Output the (x, y) coordinate of the center of the cell containing the given text.  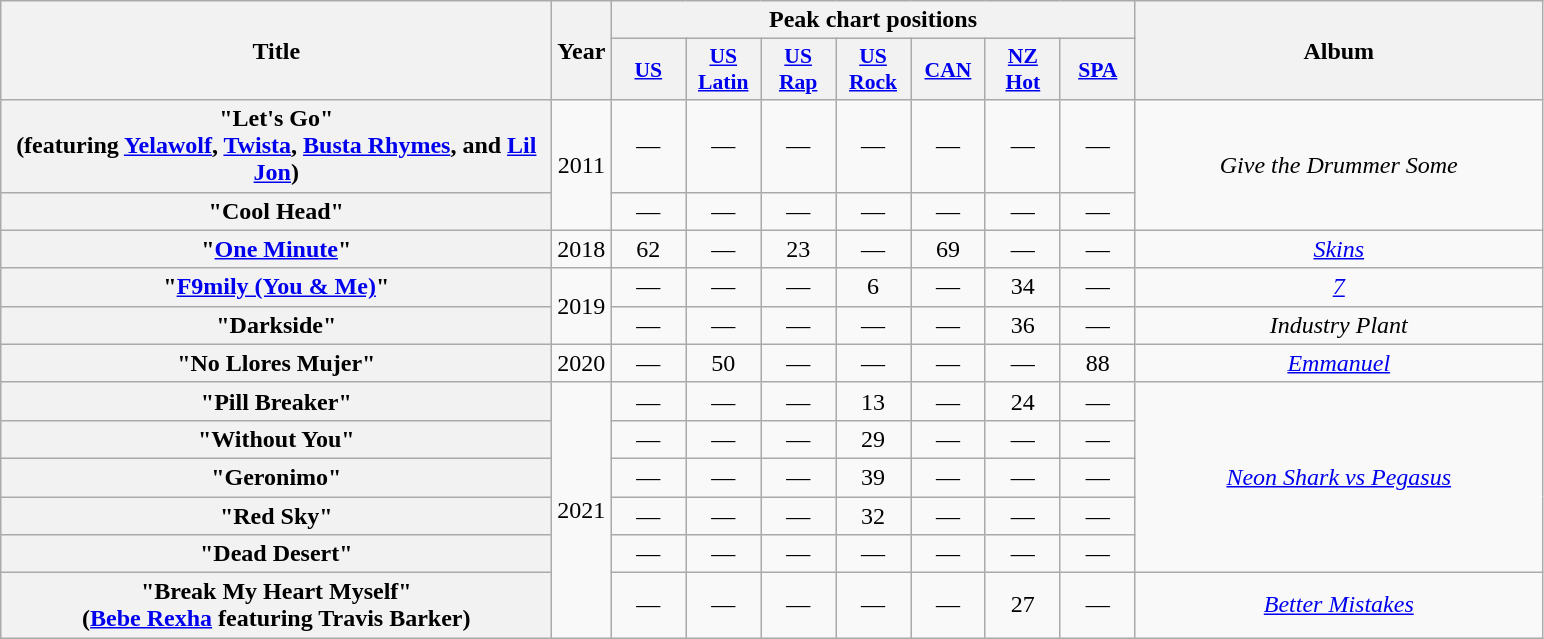
USRap (798, 70)
Better Mistakes (1338, 606)
Industry Plant (1338, 325)
7 (1338, 287)
CAN (948, 70)
32 (874, 515)
USRock (874, 70)
"Pill Breaker" (276, 401)
"Let's Go" (featuring Yelawolf, Twista, Busta Rhymes, and Lil Jon) (276, 146)
2018 (582, 249)
"One Minute" (276, 249)
69 (948, 249)
50 (724, 363)
2019 (582, 306)
39 (874, 477)
"F9mily (You & Me)" (276, 287)
Emmanuel (1338, 363)
6 (874, 287)
36 (1022, 325)
Skins (1338, 249)
"Red Sky" (276, 515)
SPA (1098, 70)
USLatin (724, 70)
US (648, 70)
Neon Shark vs Pegasus (1338, 477)
Peak chart positions (873, 20)
2011 (582, 165)
"Without You" (276, 439)
NZHot (1022, 70)
"No Llores Mujer" (276, 363)
"Dead Desert" (276, 554)
29 (874, 439)
Give the Drummer Some (1338, 165)
2021 (582, 510)
"Break My Heart Myself" (Bebe Rexha featuring Travis Barker) (276, 606)
24 (1022, 401)
"Cool Head" (276, 211)
34 (1022, 287)
"Geronimo" (276, 477)
23 (798, 249)
Title (276, 50)
2020 (582, 363)
Album (1338, 50)
27 (1022, 606)
13 (874, 401)
Year (582, 50)
"Darkside" (276, 325)
62 (648, 249)
88 (1098, 363)
